Determine the [x, y] coordinate at the center of the cell enclosing the given text.  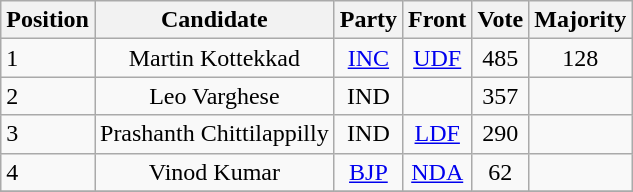
3 [48, 134]
NDA [438, 172]
Martin Kottekkad [214, 58]
62 [500, 172]
1 [48, 58]
Candidate [214, 20]
128 [580, 58]
Party [368, 20]
Prashanth Chittilappilly [214, 134]
INC [368, 58]
290 [500, 134]
Position [48, 20]
Front [438, 20]
Leo Varghese [214, 96]
LDF [438, 134]
2 [48, 96]
BJP [368, 172]
485 [500, 58]
UDF [438, 58]
357 [500, 96]
Majority [580, 20]
4 [48, 172]
Vote [500, 20]
Vinod Kumar [214, 172]
